Scan for the cell matching the given text and deliver its [X, Y] coordinate at center. 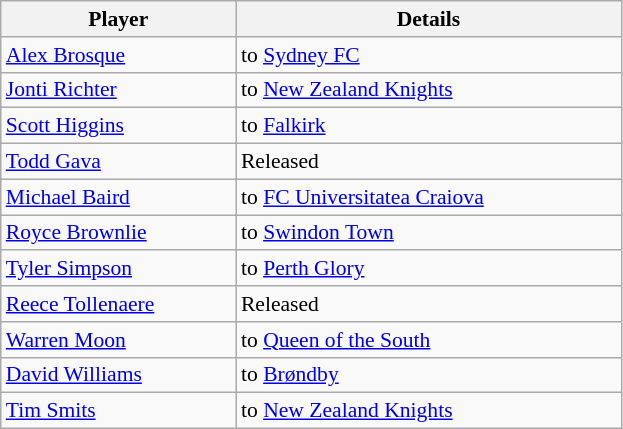
to Brøndby [428, 375]
to Queen of the South [428, 340]
to Falkirk [428, 126]
Tyler Simpson [118, 269]
to Sydney FC [428, 55]
Tim Smits [118, 411]
Reece Tollenaere [118, 304]
Todd Gava [118, 162]
to FC Universitatea Craiova [428, 197]
Royce Brownlie [118, 233]
to Perth Glory [428, 269]
Scott Higgins [118, 126]
to Swindon Town [428, 233]
Warren Moon [118, 340]
Michael Baird [118, 197]
Details [428, 19]
Jonti Richter [118, 90]
Player [118, 19]
David Williams [118, 375]
Alex Brosque [118, 55]
